Pinpoint the cell where the given text exists, returning its [x, y] midpoint coordinate. 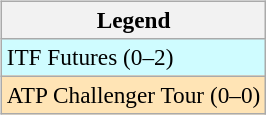
ITF Futures (0–2) [133, 57]
ATP Challenger Tour (0–0) [133, 95]
Legend [133, 20]
